Find where the given text appears and provide that cell's center as (X, Y) coordinate. 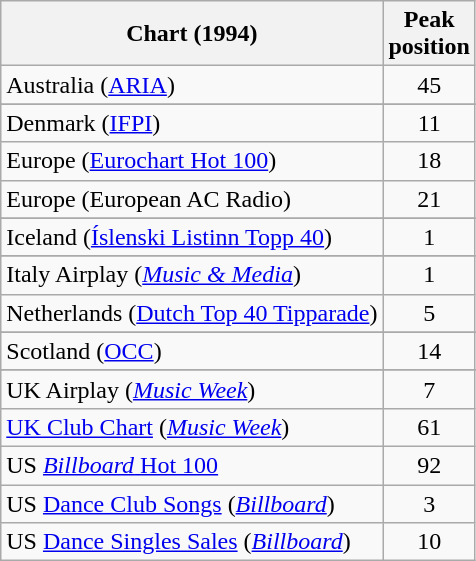
Iceland (Íslenski Listinn Topp 40) (192, 237)
14 (429, 351)
3 (429, 503)
US Dance Club Songs (Billboard) (192, 503)
18 (429, 161)
UK Club Chart (Music Week) (192, 427)
Peakposition (429, 34)
45 (429, 85)
10 (429, 542)
11 (429, 123)
Europe (Eurochart Hot 100) (192, 161)
61 (429, 427)
Europe (European AC Radio) (192, 199)
21 (429, 199)
Denmark (IFPI) (192, 123)
UK Airplay (Music Week) (192, 389)
92 (429, 465)
Chart (1994) (192, 34)
Scotland (OCC) (192, 351)
5 (429, 313)
US Billboard Hot 100 (192, 465)
Italy Airplay (Music & Media) (192, 275)
Netherlands (Dutch Top 40 Tipparade) (192, 313)
7 (429, 389)
US Dance Singles Sales (Billboard) (192, 542)
Australia (ARIA) (192, 85)
